Capture the cell that displays the provided text and extract its (X, Y) central coordinate. 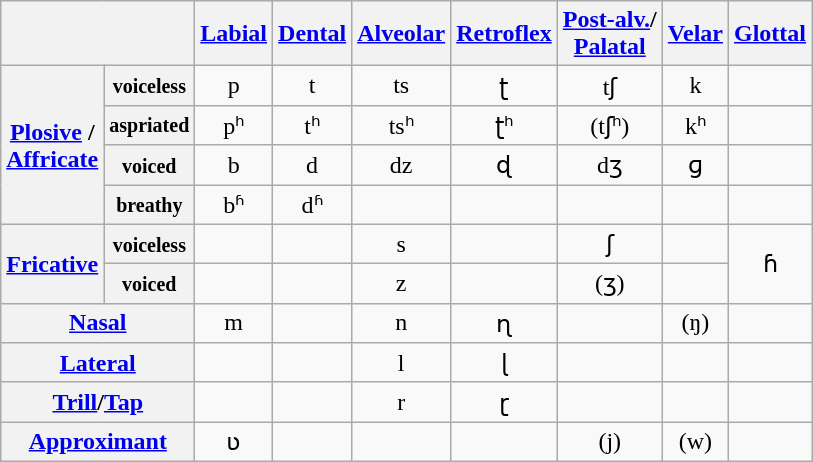
ɳ (504, 323)
b (234, 165)
(ŋ) (695, 323)
Dental (312, 34)
(tʃʰ) (610, 125)
z (402, 284)
Glottal (770, 34)
ts (402, 86)
Lateral (98, 363)
r (402, 402)
Retroflex (504, 34)
ɡ (695, 165)
ʈ (504, 86)
pʰ (234, 125)
aspriated (150, 125)
Trill/Tap (98, 402)
(w) (695, 442)
breathy (150, 204)
tsʰ (402, 125)
dʱ (312, 204)
ʋ (234, 442)
m (234, 323)
dz (402, 165)
Velar (695, 34)
Post-alv./Palatal (610, 34)
Nasal (98, 323)
ɽ (504, 402)
k (695, 86)
(ʒ) (610, 284)
ɦ (770, 264)
dʒ (610, 165)
l (402, 363)
tʃ (610, 86)
s (402, 244)
Fricative (52, 264)
tʰ (312, 125)
Plosive / Affricate (52, 145)
ʃ (610, 244)
t (312, 86)
n (402, 323)
Labial (234, 34)
ʈʰ (504, 125)
Alveolar (402, 34)
bʱ (234, 204)
ɭ (504, 363)
(j) (610, 442)
d (312, 165)
ɖ (504, 165)
Approximant (98, 442)
kʰ (695, 125)
p (234, 86)
